Scan for the cell matching the given text and deliver its (x, y) coordinate at center. 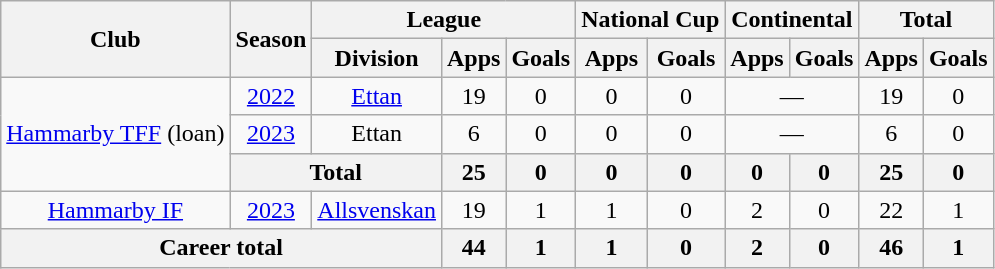
Division (377, 58)
Club (116, 39)
2022 (271, 96)
National Cup (650, 20)
22 (891, 210)
Hammarby TFF (loan) (116, 134)
League (444, 20)
46 (891, 248)
44 (473, 248)
Continental (792, 20)
Allsvenskan (377, 210)
Career total (222, 248)
Hammarby IF (116, 210)
Season (271, 39)
